Determine the (X, Y) coordinate at the center of the cell enclosing the given text.  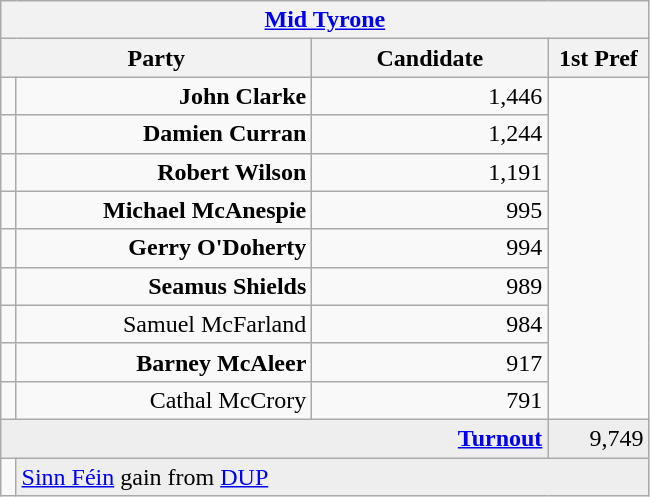
Candidate (430, 58)
1st Pref (598, 58)
John Clarke (164, 96)
1,191 (430, 172)
791 (430, 400)
Robert Wilson (164, 172)
Mid Tyrone (325, 20)
984 (430, 324)
Turnout (274, 438)
995 (430, 210)
Michael McAnespie (164, 210)
Samuel McFarland (164, 324)
9,749 (598, 438)
Party (156, 58)
Sinn Féin gain from DUP (332, 477)
989 (430, 286)
Seamus Shields (164, 286)
1,244 (430, 134)
917 (430, 362)
Cathal McCrory (164, 400)
Gerry O'Doherty (164, 248)
Barney McAleer (164, 362)
994 (430, 248)
1,446 (430, 96)
Damien Curran (164, 134)
